Identify which cell holds the provided text, then report its (x, y) central coordinate. 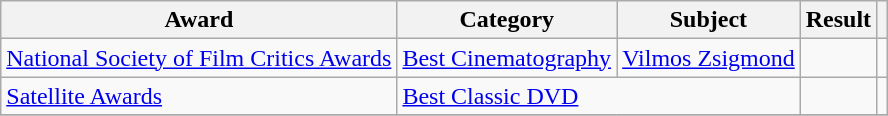
Category (507, 20)
Award (199, 20)
Satellite Awards (199, 96)
Best Classic DVD (598, 96)
Best Cinematography (507, 58)
Vilmos Zsigmond (709, 58)
Result (838, 20)
Subject (709, 20)
National Society of Film Critics Awards (199, 58)
